Extract the (X, Y) coordinate from the center of the cell holding the provided text.  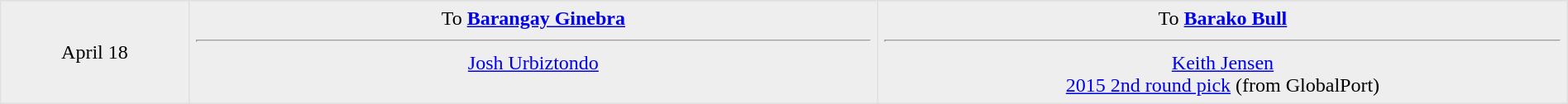
April 18 (94, 52)
To Barangay GinebraJosh Urbiztondo (533, 52)
To Barako BullKeith Jensen2015 2nd round pick (from GlobalPort) (1223, 52)
